Extract the (x, y) coordinate from the center of the cell holding the provided text.  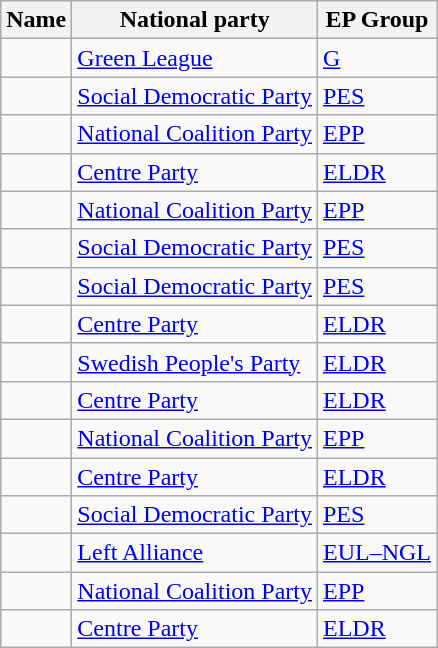
Swedish People's Party (195, 362)
Name (36, 20)
EUL–NGL (376, 553)
EP Group (376, 20)
G (376, 58)
Left Alliance (195, 553)
Green League (195, 58)
National party (195, 20)
